Extract the (x, y) coordinate from the center of the cell holding the provided text.  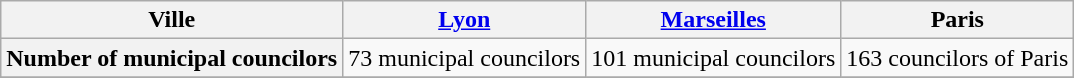
Marseilles (714, 20)
Lyon (464, 20)
73 municipal councilors (464, 58)
Ville (172, 20)
Paris (958, 20)
Number of municipal councilors (172, 58)
101 municipal councilors (714, 58)
163 councilors of Paris (958, 58)
